Capture the cell that displays the provided text and extract its (x, y) central coordinate. 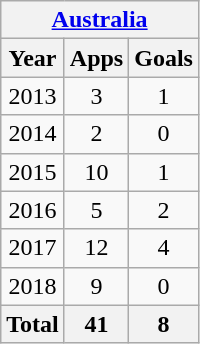
2013 (33, 96)
2015 (33, 172)
Total (33, 324)
5 (96, 210)
3 (96, 96)
4 (164, 248)
2018 (33, 286)
2014 (33, 134)
2017 (33, 248)
2016 (33, 210)
9 (96, 286)
41 (96, 324)
10 (96, 172)
8 (164, 324)
Goals (164, 58)
Year (33, 58)
Apps (96, 58)
12 (96, 248)
Australia (100, 20)
